For the text-containing cell, return its midpoint in (X, Y) coordinate format. 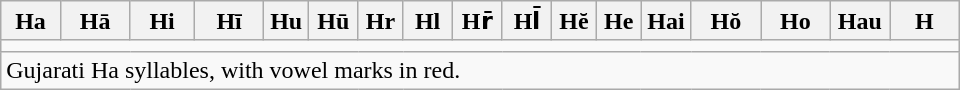
H (925, 21)
Hr̄ (477, 21)
Gujarati Ha syllables, with vowel marks in red. (480, 70)
Hr (380, 21)
Hl̄ (527, 21)
Hi (162, 21)
Hŏ (726, 21)
Hl (428, 21)
Ho (796, 21)
Hā (94, 21)
Hĕ (574, 21)
Ha (31, 21)
Hai (666, 21)
Hī (228, 21)
Hau (860, 21)
Hū (333, 21)
Hu (286, 21)
He (618, 21)
